Locate the cell with the specified text and output its (x, y) center coordinate. 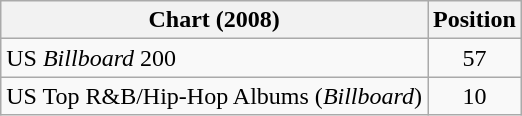
Chart (2008) (214, 20)
10 (475, 96)
57 (475, 58)
US Billboard 200 (214, 58)
Position (475, 20)
US Top R&B/Hip-Hop Albums (Billboard) (214, 96)
